Return (X, Y) of the center of cell containing provided text 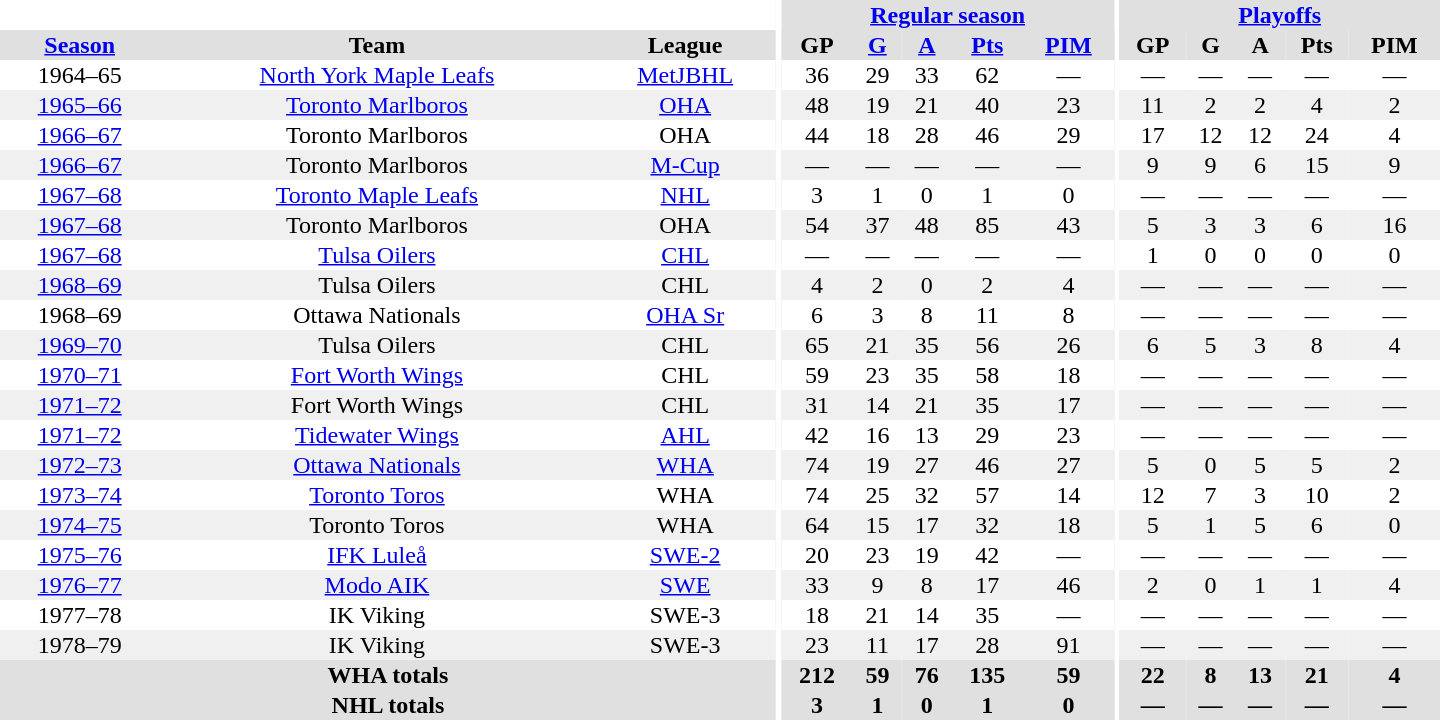
NHL (686, 195)
22 (1152, 675)
Tidewater Wings (376, 435)
62 (988, 75)
24 (1317, 135)
37 (878, 225)
SWE-2 (686, 555)
91 (1068, 645)
Playoffs (1280, 15)
AHL (686, 435)
64 (816, 525)
58 (988, 375)
76 (926, 675)
League (686, 45)
1977–78 (80, 615)
20 (816, 555)
65 (816, 345)
Toronto Maple Leafs (376, 195)
1972–73 (80, 465)
44 (816, 135)
1973–74 (80, 495)
31 (816, 405)
MetJBHL (686, 75)
85 (988, 225)
1970–71 (80, 375)
54 (816, 225)
Modo AIK (376, 585)
1976–77 (80, 585)
1969–70 (80, 345)
36 (816, 75)
135 (988, 675)
IFK Luleå (376, 555)
10 (1317, 495)
Regular season (948, 15)
57 (988, 495)
North York Maple Leafs (376, 75)
M-Cup (686, 165)
25 (878, 495)
OHA Sr (686, 315)
56 (988, 345)
1974–75 (80, 525)
1978–79 (80, 645)
Team (376, 45)
SWE (686, 585)
26 (1068, 345)
7 (1210, 495)
1975–76 (80, 555)
212 (816, 675)
43 (1068, 225)
40 (988, 105)
1965–66 (80, 105)
NHL totals (388, 705)
1964–65 (80, 75)
Season (80, 45)
WHA totals (388, 675)
